Search for the cell housing the specified text and yield its [x, y] center coordinate. 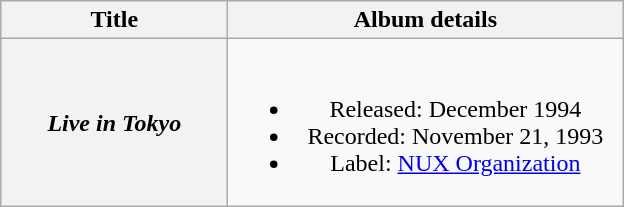
Released: December 1994Recorded: November 21, 1993Label: NUX Organization [426, 122]
Live in Tokyo [114, 122]
Album details [426, 20]
Title [114, 20]
